Search for the cell housing the specified text and yield its (X, Y) center coordinate. 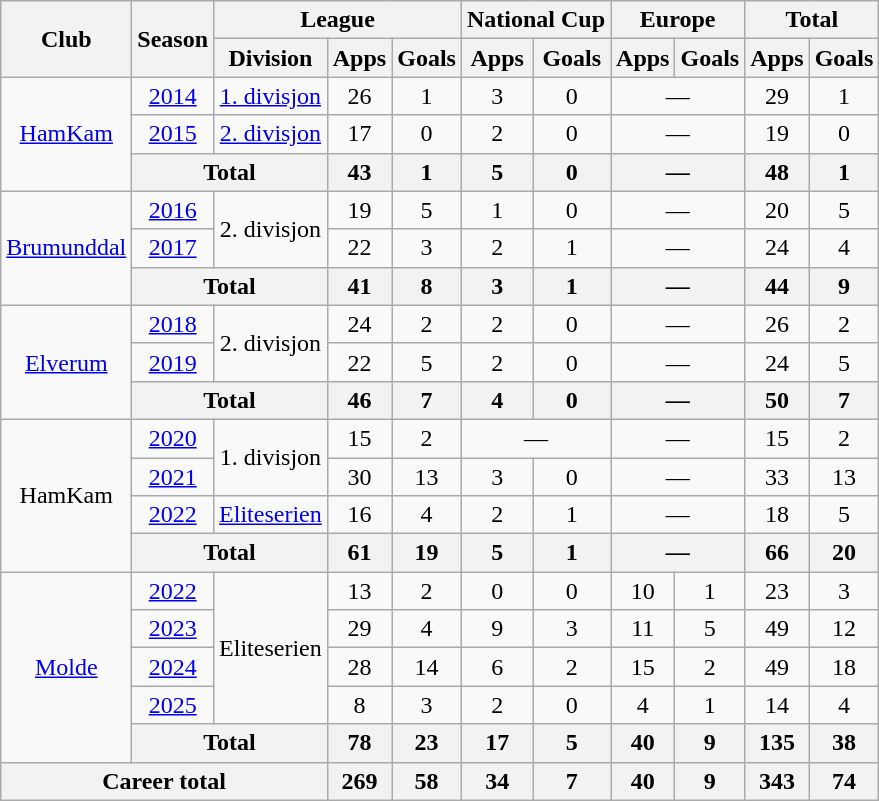
343 (777, 781)
33 (777, 477)
58 (427, 781)
6 (497, 667)
135 (777, 743)
National Cup (536, 20)
34 (497, 781)
16 (359, 515)
11 (643, 629)
2024 (173, 667)
61 (359, 553)
41 (359, 286)
66 (777, 553)
74 (844, 781)
Europe (678, 20)
2021 (173, 477)
2017 (173, 248)
30 (359, 477)
12 (844, 629)
44 (777, 286)
Division (271, 58)
2014 (173, 96)
2023 (173, 629)
46 (359, 400)
League (338, 20)
48 (777, 172)
Career total (164, 781)
Season (173, 39)
38 (844, 743)
Club (66, 39)
2015 (173, 134)
50 (777, 400)
2020 (173, 438)
269 (359, 781)
Molde (66, 667)
2016 (173, 210)
78 (359, 743)
2018 (173, 324)
Brumunddal (66, 248)
2025 (173, 705)
Elverum (66, 362)
43 (359, 172)
28 (359, 667)
2019 (173, 362)
10 (643, 591)
